For the text-containing cell, return its midpoint in (x, y) coordinate format. 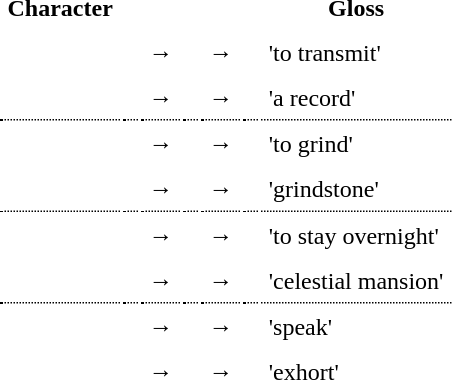
'speak' (356, 327)
'to transmit' (356, 53)
'to stay overnight' (356, 236)
'grindstone' (356, 190)
'a record' (356, 99)
'celestial mansion' (356, 282)
'to grind' (356, 145)
